Return [X, Y] of the center of cell containing provided text 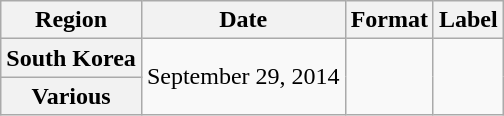
Region [72, 20]
South Korea [72, 58]
Label [468, 20]
September 29, 2014 [243, 77]
Various [72, 96]
Date [243, 20]
Format [389, 20]
